Locate the cell with the specified text and output its [x, y] center coordinate. 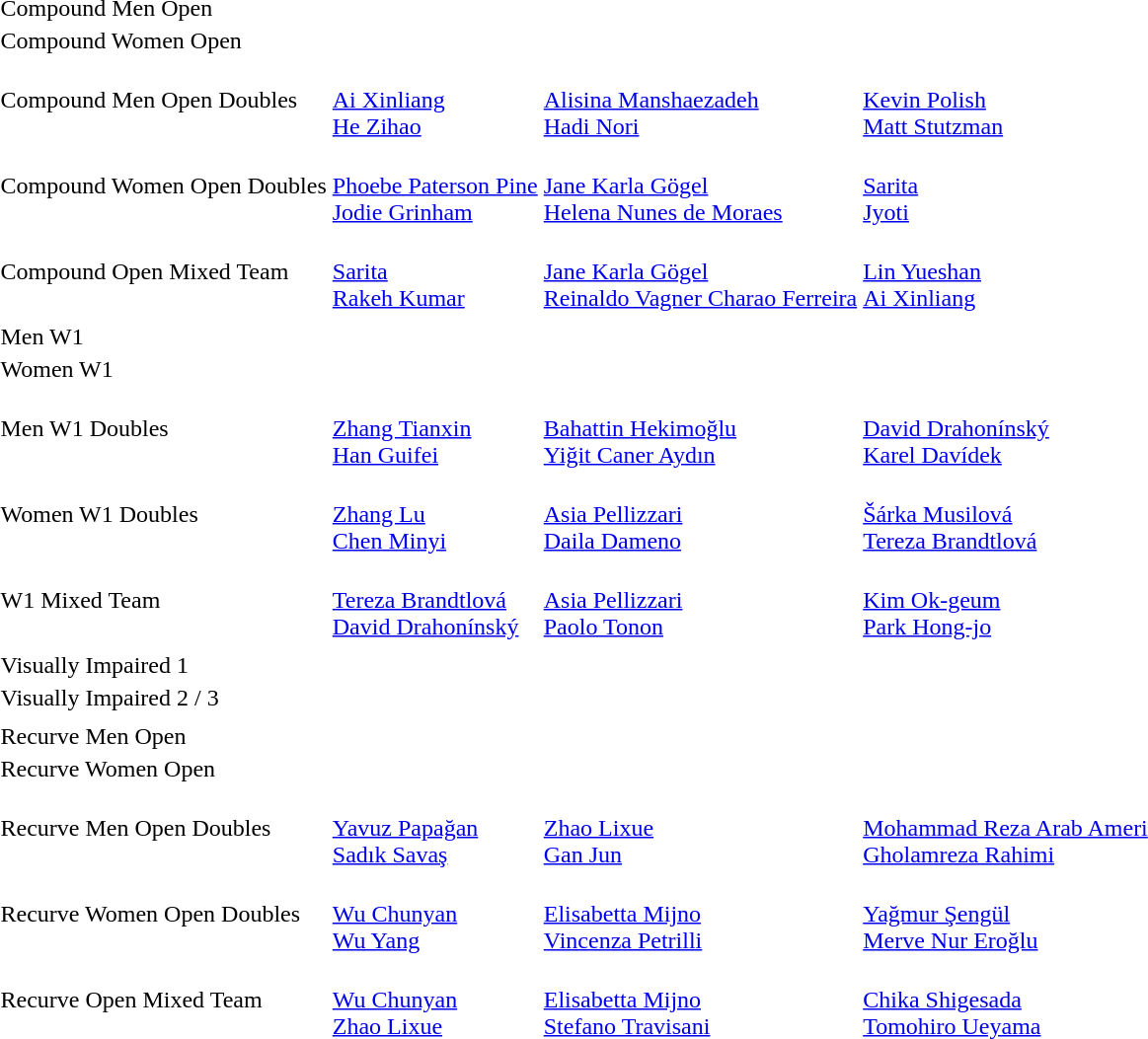
Asia PellizzariPaolo Tonon [700, 600]
Zhang LuChen Minyi [434, 514]
Bahattin HekimoğluYiğit Caner Aydın [700, 428]
Alisina ManshaezadehHadi Nori [700, 100]
Tereza BrandtlováDavid Drahonínský [434, 600]
Elisabetta MijnoVincenza Petrilli [700, 914]
Zhao LixueGan Jun [700, 828]
Phoebe Paterson PineJodie Grinham [434, 186]
Jane Karla GögelReinaldo Vagner Charao Ferreira [700, 271]
Wu ChunyanWu Yang [434, 914]
Ai XinliangHe Zihao [434, 100]
Jane Karla GögelHelena Nunes de Moraes [700, 186]
Asia PellizzariDaila Dameno [700, 514]
Yavuz PapağanSadık Savaş [434, 828]
SaritaRakeh Kumar [434, 271]
Zhang TianxinHan Guifei [434, 428]
